Extract the (x, y) coordinate from the center of the cell holding the provided text.  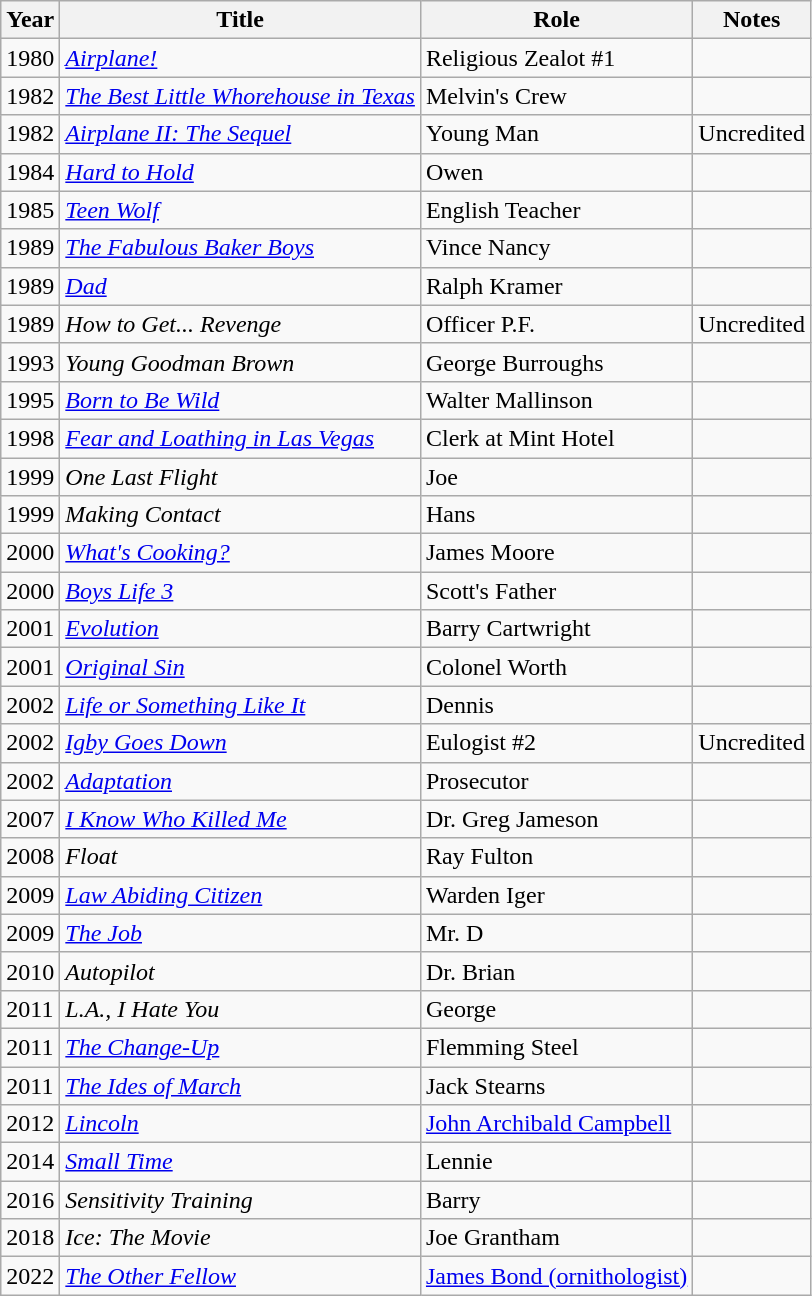
Young Man (556, 134)
Vince Nancy (556, 248)
Barry Cartwright (556, 629)
Joe (556, 477)
How to Get... Revenge (240, 324)
2014 (30, 1162)
Notes (752, 20)
Born to Be Wild (240, 400)
Year (30, 20)
The Change-Up (240, 1047)
Ralph Kramer (556, 286)
Clerk at Mint Hotel (556, 438)
The Best Little Whorehouse in Texas (240, 96)
Igby Goes Down (240, 743)
The Ides of March (240, 1085)
1998 (30, 438)
Dad (240, 286)
Officer P.F. (556, 324)
Dennis (556, 705)
Warden Iger (556, 895)
Role (556, 20)
Prosecutor (556, 781)
Making Contact (240, 515)
The Other Fellow (240, 1276)
Fear and Loathing in Las Vegas (240, 438)
Colonel Worth (556, 667)
Lincoln (240, 1124)
Evolution (240, 629)
James Bond (ornithologist) (556, 1276)
1984 (30, 172)
1985 (30, 210)
What's Cooking? (240, 553)
Airplane II: The Sequel (240, 134)
Hard to Hold (240, 172)
Flemming Steel (556, 1047)
One Last Flight (240, 477)
Ray Fulton (556, 857)
Jack Stearns (556, 1085)
2018 (30, 1238)
2008 (30, 857)
Mr. D (556, 933)
Ice: The Movie (240, 1238)
1980 (30, 58)
Eulogist #2 (556, 743)
The Job (240, 933)
George (556, 1009)
Small Time (240, 1162)
2007 (30, 819)
Lennie (556, 1162)
Young Goodman Brown (240, 362)
The Fabulous Baker Boys (240, 248)
Scott's Father (556, 591)
2012 (30, 1124)
2010 (30, 971)
Barry (556, 1200)
Religious Zealot #1 (556, 58)
Hans (556, 515)
Teen Wolf (240, 210)
2022 (30, 1276)
Melvin's Crew (556, 96)
Life or Something Like It (240, 705)
John Archibald Campbell (556, 1124)
Float (240, 857)
Owen (556, 172)
Sensitivity Training (240, 1200)
Adaptation (240, 781)
George Burroughs (556, 362)
James Moore (556, 553)
Airplane! (240, 58)
1993 (30, 362)
Joe Grantham (556, 1238)
I Know Who Killed Me (240, 819)
2016 (30, 1200)
1995 (30, 400)
Law Abiding Citizen (240, 895)
Boys Life 3 (240, 591)
Original Sin (240, 667)
Walter Mallinson (556, 400)
Dr. Greg Jameson (556, 819)
Autopilot (240, 971)
English Teacher (556, 210)
Title (240, 20)
Dr. Brian (556, 971)
L.A., I Hate You (240, 1009)
